Capture the cell that displays the provided text and extract its (X, Y) central coordinate. 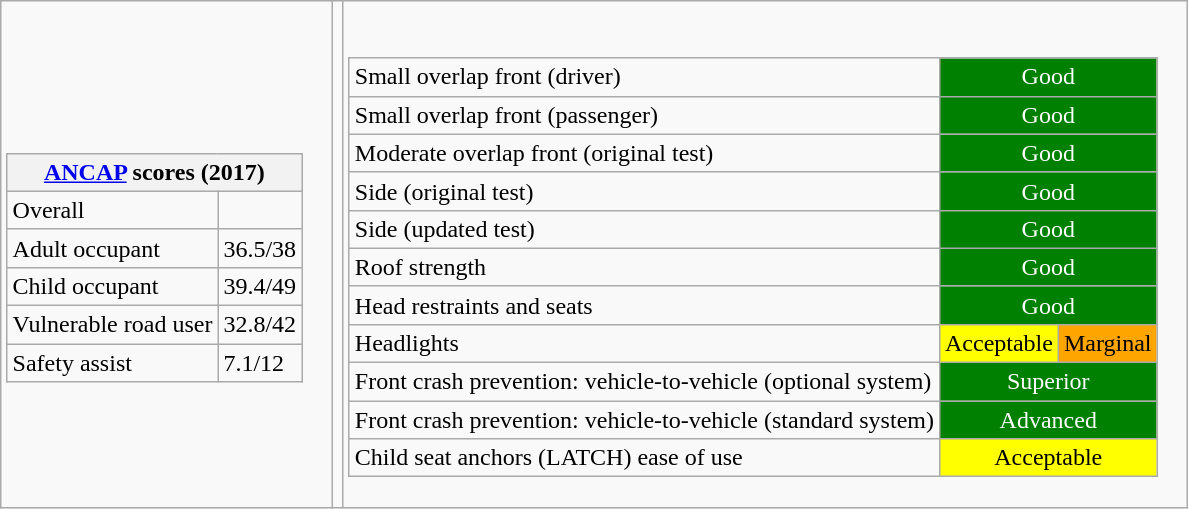
Small overlap front (driver) (644, 77)
32.8/42 (260, 324)
Overall (112, 210)
7.1/12 (260, 363)
Side (original test) (644, 191)
39.4/49 (260, 286)
Child seat anchors (LATCH) ease of use (644, 458)
Small overlap front (passenger) (644, 115)
Vulnerable road user (112, 324)
ANCAP scores (2017) Overall Adult occupant 36.5/38 Child occupant 39.4/49 Vulnerable road user 32.8/42 Safety assist 7.1/12 (166, 254)
Moderate overlap front (original test) (644, 153)
Roof strength (644, 267)
Front crash prevention: vehicle-to-vehicle (optional system) (644, 382)
Advanced (1048, 420)
Head restraints and seats (644, 305)
Side (updated test) (644, 229)
Superior (1048, 382)
Safety assist (112, 363)
Front crash prevention: vehicle-to-vehicle (standard system) (644, 420)
Headlights (644, 343)
36.5/38 (260, 248)
Adult occupant (112, 248)
Child occupant (112, 286)
Marginal (1108, 343)
ANCAP scores (2017) (154, 172)
